Find where the given text appears and provide that cell's center as (X, Y) coordinate. 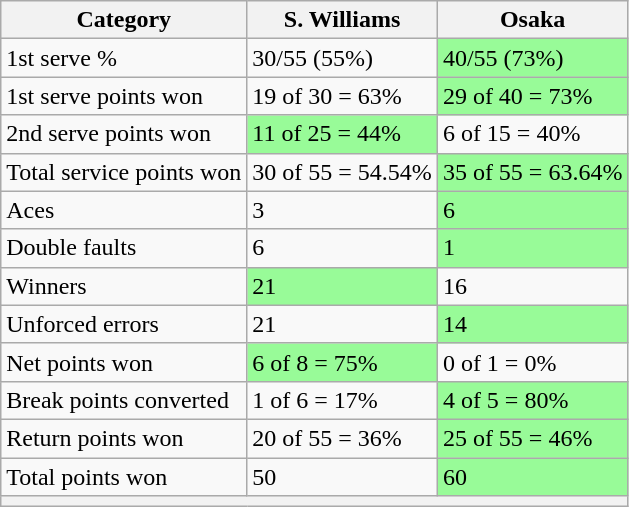
60 (532, 477)
Break points converted (124, 400)
1st serve points won (124, 96)
Total points won (124, 477)
Double faults (124, 248)
14 (532, 324)
4 of 5 = 80% (532, 400)
Return points won (124, 438)
6 of 8 = 75% (342, 362)
6 of 15 = 40% (532, 134)
2nd serve points won (124, 134)
1 (532, 248)
50 (342, 477)
40/55 (73%) (532, 58)
Category (124, 20)
Winners (124, 286)
Unforced errors (124, 324)
30/55 (55%) (342, 58)
Osaka (532, 20)
S. Williams (342, 20)
Total service points won (124, 172)
1 of 6 = 17% (342, 400)
25 of 55 = 46% (532, 438)
3 (342, 210)
29 of 40 = 73% (532, 96)
0 of 1 = 0% (532, 362)
16 (532, 286)
Aces (124, 210)
20 of 55 = 36% (342, 438)
Net points won (124, 362)
19 of 30 = 63% (342, 96)
30 of 55 = 54.54% (342, 172)
35 of 55 = 63.64% (532, 172)
11 of 25 = 44% (342, 134)
1st serve % (124, 58)
